Capture the cell that displays the provided text and extract its [X, Y] central coordinate. 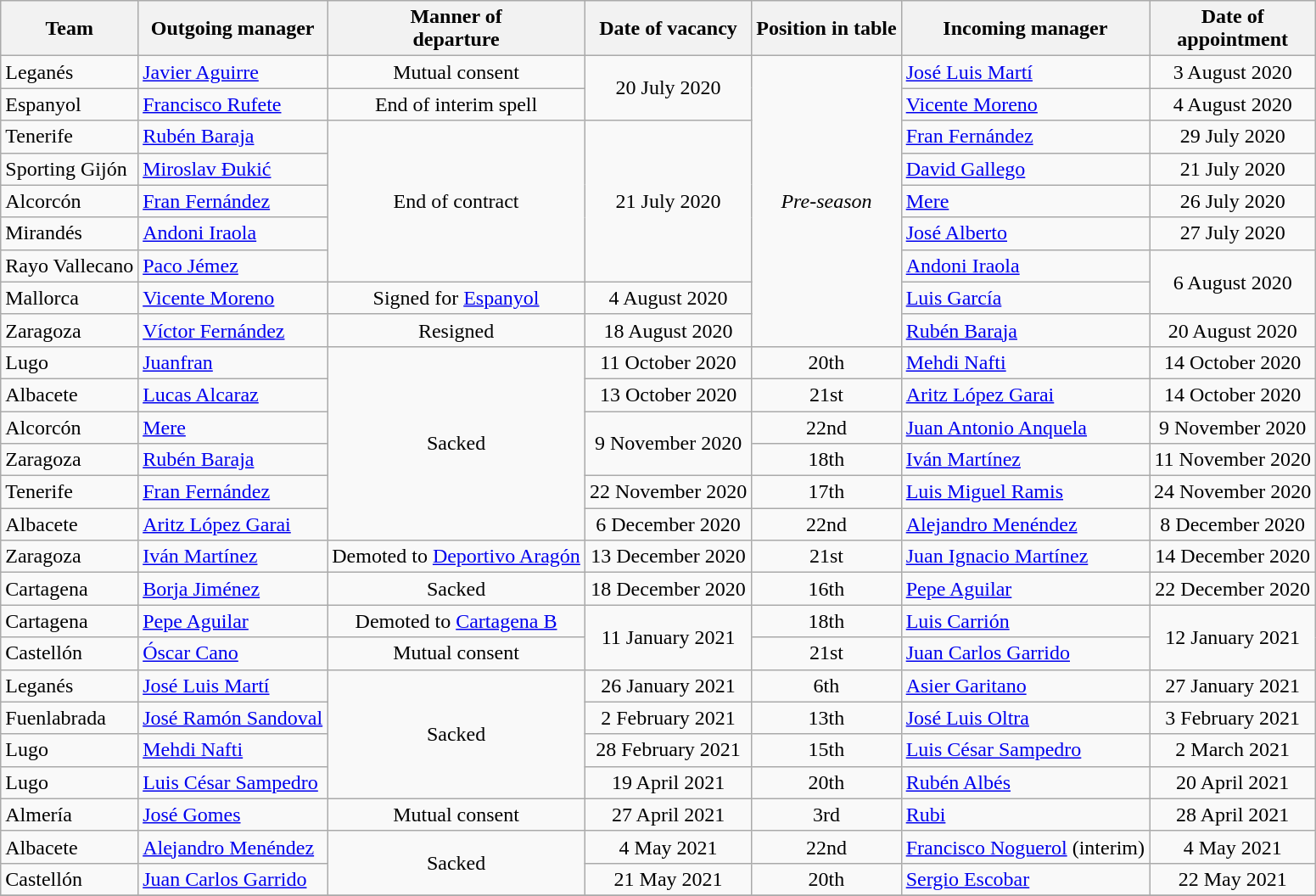
6th [826, 686]
José Ramón Sandoval [232, 718]
13 October 2020 [668, 395]
28 April 2021 [1232, 815]
Javier Aguirre [232, 72]
Luis Carrión [1025, 621]
3rd [826, 815]
6 December 2020 [668, 524]
20 April 2021 [1232, 782]
18 December 2020 [668, 589]
Almería [70, 815]
Óscar Cano [232, 653]
2 March 2021 [1232, 750]
End of interim spell [456, 104]
Demoted to Deportivo Aragón [456, 557]
Luis Miguel Ramis [1025, 492]
15th [826, 750]
Rubi [1025, 815]
Francisco Rufete [232, 104]
21 May 2021 [668, 879]
Mirandés [70, 233]
Rayo Vallecano [70, 266]
Sporting Gijón [70, 169]
Luis García [1025, 298]
22 November 2020 [668, 492]
Incoming manager [1025, 29]
12 January 2021 [1232, 637]
Position in table [826, 29]
20 July 2020 [668, 88]
27 January 2021 [1232, 686]
29 July 2020 [1232, 137]
24 November 2020 [1232, 492]
22 May 2021 [1232, 879]
Miroslav Đukić [232, 169]
18 August 2020 [668, 330]
Francisco Noguerol (interim) [1025, 847]
Pre-season [826, 202]
27 July 2020 [1232, 233]
Asier Garitano [1025, 686]
11 October 2020 [668, 362]
3 February 2021 [1232, 718]
27 April 2021 [668, 815]
20 August 2020 [1232, 330]
End of contract [456, 201]
19 April 2021 [668, 782]
Borja Jiménez [232, 589]
Víctor Fernández [232, 330]
Resigned [456, 330]
Sergio Escobar [1025, 879]
José Luis Oltra [1025, 718]
6 August 2020 [1232, 282]
Rubén Albés [1025, 782]
Juanfran [232, 362]
26 January 2021 [668, 686]
Paco Jémez [232, 266]
José Gomes [232, 815]
Date of vacancy [668, 29]
Espanyol [70, 104]
28 February 2021 [668, 750]
Fuenlabrada [70, 718]
Team [70, 29]
22 December 2020 [1232, 589]
16th [826, 589]
David Gallego [1025, 169]
Demoted to Cartagena B [456, 621]
13th [826, 718]
Manner ofdeparture [456, 29]
26 July 2020 [1232, 201]
Juan Ignacio Martínez [1025, 557]
11 January 2021 [668, 637]
17th [826, 492]
José Alberto [1025, 233]
14 December 2020 [1232, 557]
Juan Antonio Anquela [1025, 427]
2 February 2021 [668, 718]
Date ofappointment [1232, 29]
8 December 2020 [1232, 524]
Lucas Alcaraz [232, 395]
Signed for Espanyol [456, 298]
13 December 2020 [668, 557]
11 November 2020 [1232, 460]
3 August 2020 [1232, 72]
Outgoing manager [232, 29]
Mallorca [70, 298]
